Capture the cell that displays the provided text and extract its (X, Y) central coordinate. 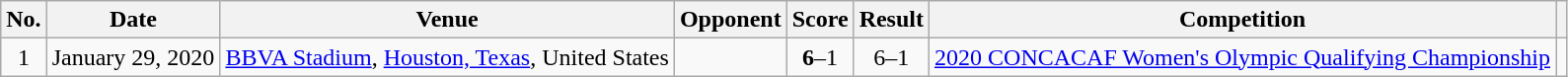
No. (24, 20)
Venue (448, 20)
2020 CONCACAF Women's Olympic Qualifying Championship (1243, 57)
BBVA Stadium, Houston, Texas, United States (448, 57)
Date (133, 20)
Competition (1243, 20)
January 29, 2020 (133, 57)
Opponent (730, 20)
1 (24, 57)
Score (820, 20)
Result (891, 20)
